Provide the [X, Y] coordinate of the cell's center where the given text is located.  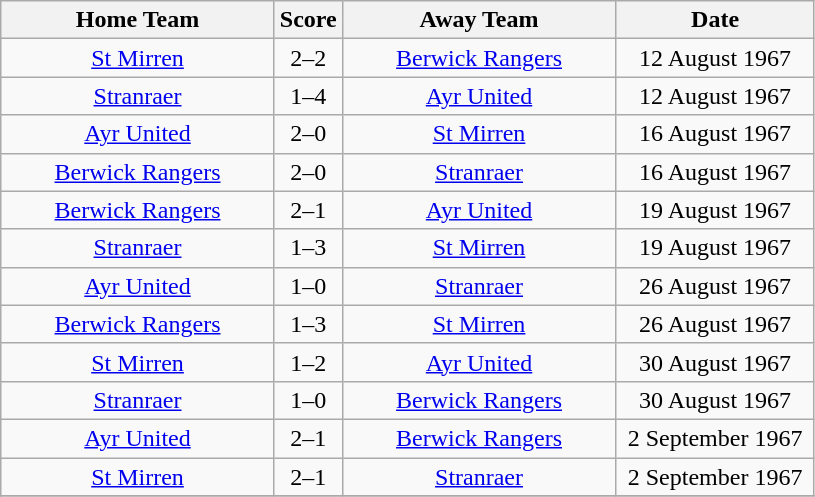
Away Team [479, 20]
2–2 [308, 58]
1–2 [308, 362]
Score [308, 20]
Date [716, 20]
1–4 [308, 96]
Home Team [138, 20]
